Locate the cell with the specified text and output its (x, y) center coordinate. 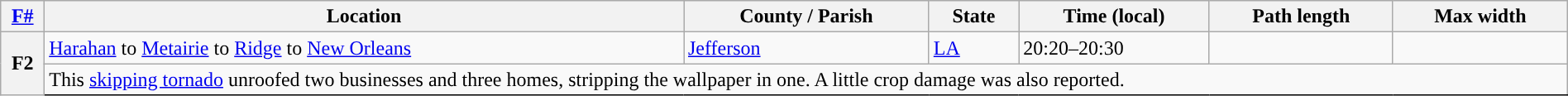
County / Parish (806, 17)
Path length (1301, 17)
Time (local) (1114, 17)
Location (364, 17)
State (973, 17)
20:20–20:30 (1114, 48)
F# (23, 17)
This skipping tornado unroofed two businesses and three homes, stripping the wallpaper in one. A little crop damage was also reported. (806, 79)
F2 (23, 64)
LA (973, 48)
Max width (1480, 17)
Jefferson (806, 48)
Harahan to Metairie to Ridge to New Orleans (364, 48)
